Locate the cell with the specified text and output its [X, Y] center coordinate. 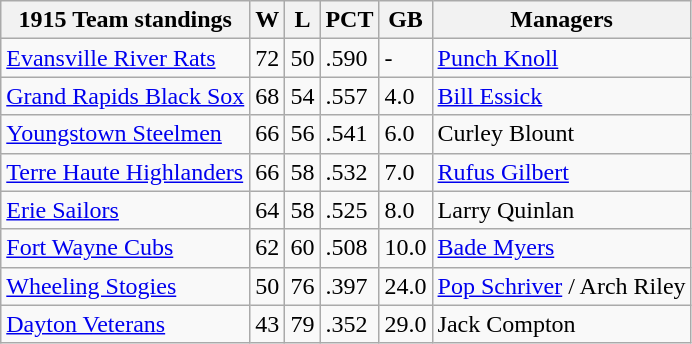
W [268, 20]
72 [268, 58]
Rufus Gilbert [562, 172]
Evansville River Rats [126, 58]
56 [302, 134]
.508 [350, 248]
54 [302, 96]
68 [268, 96]
79 [302, 324]
64 [268, 210]
Erie Sailors [126, 210]
62 [268, 248]
6.0 [406, 134]
.557 [350, 96]
43 [268, 324]
8.0 [406, 210]
Dayton Veterans [126, 324]
Managers [562, 20]
7.0 [406, 172]
Wheeling Stogies [126, 286]
24.0 [406, 286]
Youngstown Steelmen [126, 134]
Bill Essick [562, 96]
GB [406, 20]
.397 [350, 286]
Curley Blount [562, 134]
.590 [350, 58]
.352 [350, 324]
.532 [350, 172]
- [406, 58]
29.0 [406, 324]
Bade Myers [562, 248]
Punch Knoll [562, 58]
.541 [350, 134]
L [302, 20]
4.0 [406, 96]
10.0 [406, 248]
Pop Schriver / Arch Riley [562, 286]
60 [302, 248]
PCT [350, 20]
Larry Quinlan [562, 210]
Fort Wayne Cubs [126, 248]
1915 Team standings [126, 20]
76 [302, 286]
Terre Haute Highlanders [126, 172]
Jack Compton [562, 324]
.525 [350, 210]
Grand Rapids Black Sox [126, 96]
